Pinpoint the cell where the given text exists, returning its (X, Y) midpoint coordinate. 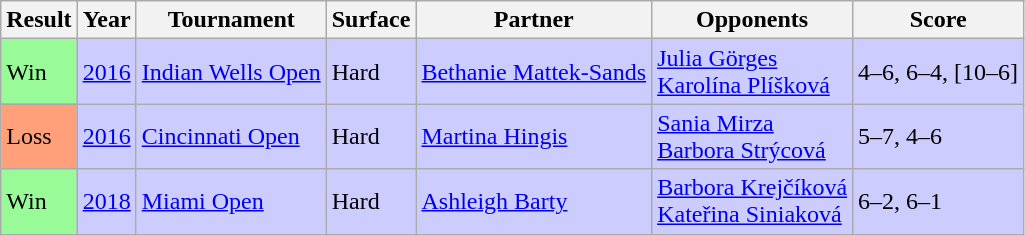
Partner (534, 20)
Loss (39, 136)
Bethanie Mattek-Sands (534, 72)
Year (106, 20)
6–2, 6–1 (938, 202)
Surface (371, 20)
Barbora Krejčíková Kateřina Siniaková (752, 202)
Score (938, 20)
Miami Open (231, 202)
2018 (106, 202)
Sania Mirza Barbora Strýcová (752, 136)
Cincinnati Open (231, 136)
Ashleigh Barty (534, 202)
Julia Görges Karolína Plíšková (752, 72)
Result (39, 20)
Indian Wells Open (231, 72)
5–7, 4–6 (938, 136)
4–6, 6–4, [10–6] (938, 72)
Tournament (231, 20)
Opponents (752, 20)
Martina Hingis (534, 136)
